Identify which cell holds the provided text, then report its (x, y) central coordinate. 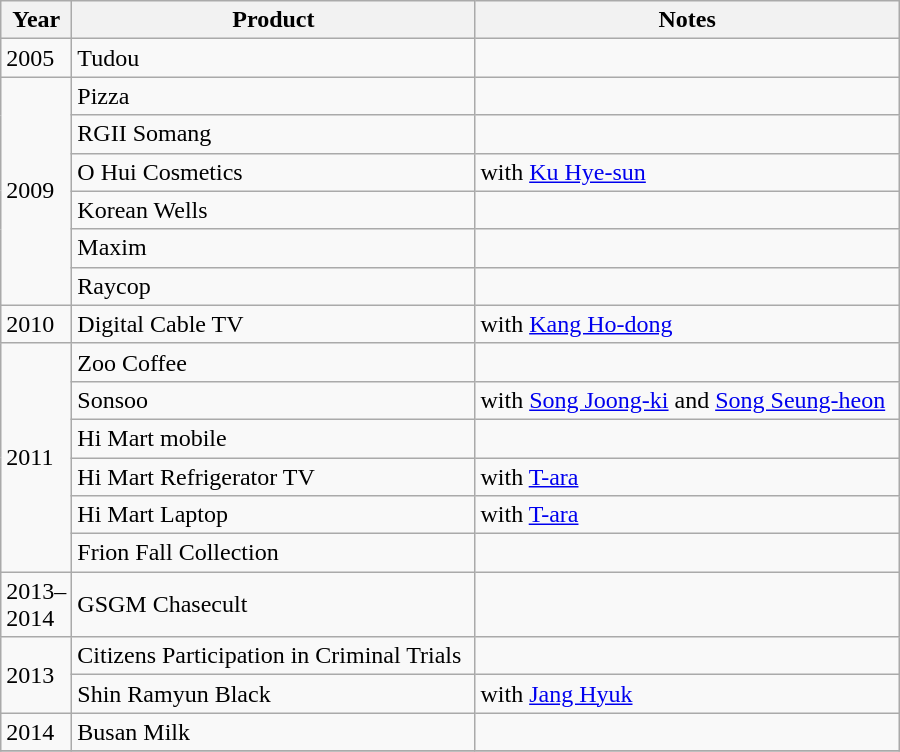
Raycop (274, 286)
with Ku Hye-sun (687, 172)
GSGM Chasecult (274, 604)
Korean Wells (274, 210)
2010 (36, 324)
Year (36, 20)
with Song Joong-ki and Song Seung-heon (687, 400)
2011 (36, 457)
2005 (36, 58)
Shin Ramyun Black (274, 694)
2009 (36, 191)
Maxim (274, 248)
O Hui Cosmetics (274, 172)
Product (274, 20)
Pizza (274, 96)
Citizens Participation in Criminal Trials (274, 656)
Busan Milk (274, 732)
2013–2014 (36, 604)
Digital Cable TV (274, 324)
with Jang Hyuk (687, 694)
RGII Somang (274, 134)
2014 (36, 732)
Frion Fall Collection (274, 553)
Notes (687, 20)
2013 (36, 675)
Hi Mart Refrigerator TV (274, 477)
with Kang Ho-dong (687, 324)
Hi Mart Laptop (274, 515)
Hi Mart mobile (274, 438)
Zoo Coffee (274, 362)
Sonsoo (274, 400)
Tudou (274, 58)
